Provide the [X, Y] coordinate of the cell's center where the given text is located.  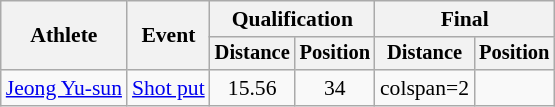
Jeong Yu-sun [64, 88]
15.56 [252, 88]
Qualification [292, 19]
colspan=2 [424, 88]
Final [464, 19]
Shot put [168, 88]
Event [168, 36]
34 [335, 88]
Athlete [64, 36]
